Detect which cell encompasses the target text, then output its [X, Y] center coordinate. 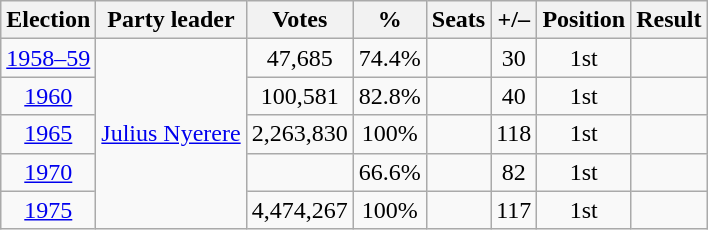
40 [514, 96]
47,685 [300, 58]
2,263,830 [300, 134]
Votes [300, 20]
82.8% [390, 96]
117 [514, 210]
1958–59 [48, 58]
Seats [458, 20]
66.6% [390, 172]
1960 [48, 96]
Election [48, 20]
100,581 [300, 96]
Result [669, 20]
% [390, 20]
+/– [514, 20]
Julius Nyerere [171, 134]
1970 [48, 172]
82 [514, 172]
30 [514, 58]
4,474,267 [300, 210]
1975 [48, 210]
Party leader [171, 20]
Position [584, 20]
74.4% [390, 58]
1965 [48, 134]
118 [514, 134]
